Provide the (X, Y) coordinate of the cell's center where the given text is located.  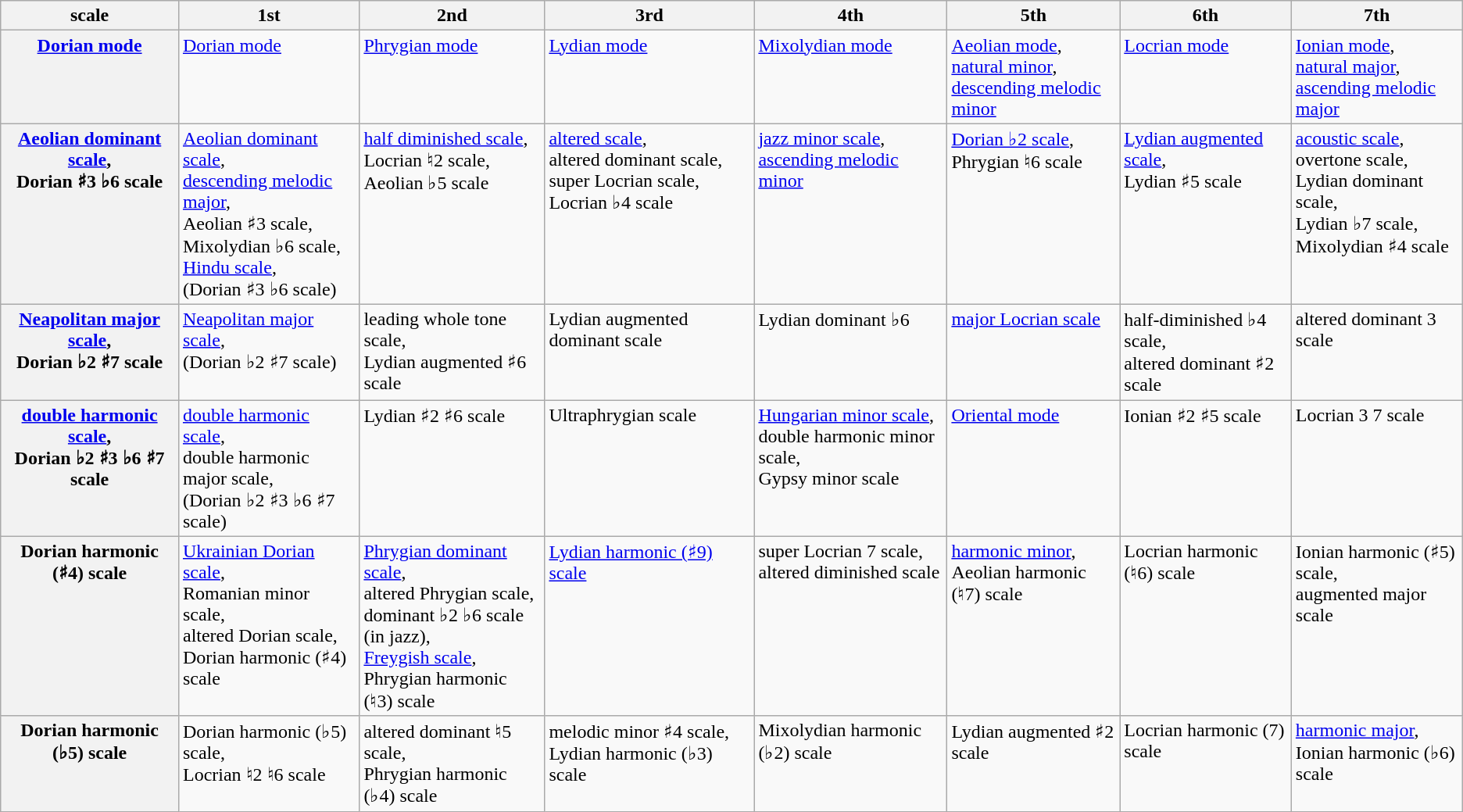
Dorian ♭2 scale,Phrygian ♮6 scale (1033, 214)
melodic minor ♯4 scale,Lydian harmonic (♭3) scale (649, 764)
jazz minor scale,ascending melodic minor (850, 214)
2nd (452, 16)
major Locrian scale (1033, 352)
super Locrian 7 scale,altered diminished scale (850, 626)
scale (90, 16)
harmonic minor,Aeolian harmonic (♮7) scale (1033, 626)
Lydian augmented dominant scale (649, 352)
Lydian mode (649, 77)
Ionian mode,natural major,ascending melodic major (1377, 77)
Lydian augmented scale,Lydian ♯5 scale (1206, 214)
Lydian harmonic (♯9) scale (649, 626)
Hungarian minor scale,double harmonic minor scale,Gypsy minor scale (850, 469)
Lydian ♯2 ♯6 scale (452, 469)
3rd (649, 16)
Aeolian dominant scale,descending melodic major,Aeolian ♯3 scale,Mixolydian ♭6 scale,Hindu scale,(Dorian ♯3 ♭6 scale) (269, 214)
Locrian mode (1206, 77)
6th (1206, 16)
Dorian harmonic (♯4) scale (90, 626)
Aeolian dominant scale,Dorian ♯3 ♭6 scale (90, 214)
Neapolitan major scale,Dorian ♭2 ♯7 scale (90, 352)
harmonic major,Ionian harmonic (♭6) scale (1377, 764)
Locrian 3 7 scale (1377, 469)
Mixolydian mode (850, 77)
acoustic scale,overtone scale,Lydian dominant scale,Lydian ♭7 scale,Mixolydian ♯4 scale (1377, 214)
half diminished scale,Locrian ♮2 scale,Aeolian ♭5 scale (452, 214)
leading whole tone scale,Lydian augmented ♯6 scale (452, 352)
Dorian harmonic (♭5) scale (90, 764)
4th (850, 16)
Phrygian mode (452, 77)
altered dominant ♮5 scale,Phrygian harmonic (♭4) scale (452, 764)
Lydian augmented ♯2 scale (1033, 764)
altered scale,altered dominant scale,super Locrian scale,Locrian ♭4 scale (649, 214)
Phrygian dominant scale,altered Phrygian scale,dominant ♭2 ♭6 scale (in jazz),Freygish scale,Phrygian harmonic (♮3) scale (452, 626)
Ukrainian Dorian scale,Romanian minor scale,altered Dorian scale,Dorian harmonic (♯4) scale (269, 626)
Neapolitan major scale,(Dorian ♭2 ♯7 scale) (269, 352)
double harmonic scale,Dorian ♭2 ♯3 ♭6 ♯7 scale (90, 469)
altered dominant 3 scale (1377, 352)
Aeolian mode,natural minor,descending melodic minor (1033, 77)
Locrian harmonic (7) scale (1206, 764)
Dorian harmonic (♭5) scale,Locrian ♮2 ♮6 scale (269, 764)
7th (1377, 16)
Lydian dominant ♭6 (850, 352)
Ultraphrygian scale (649, 469)
Mixolydian harmonic (♭2) scale (850, 764)
1st (269, 16)
half-diminished ♭4 scale,altered dominant ♯2 scale (1206, 352)
5th (1033, 16)
Ionian ♯2 ♯5 scale (1206, 469)
Locrian harmonic (♮6) scale (1206, 626)
double harmonic scale,double harmonic major scale,(Dorian ♭2 ♯3 ♭6 ♯7 scale) (269, 469)
Oriental mode (1033, 469)
Ionian harmonic (♯5) scale,augmented major scale (1377, 626)
